Locate the cell with the specified text and output its [x, y] center coordinate. 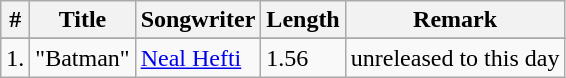
Remark [455, 20]
Neal Hefti [198, 58]
1. [16, 58]
1.56 [303, 58]
# [16, 20]
"Batman" [82, 58]
Length [303, 20]
Title [82, 20]
Songwriter [198, 20]
unreleased to this day [455, 58]
